Output the [X, Y] coordinate of the center of the cell containing the given text.  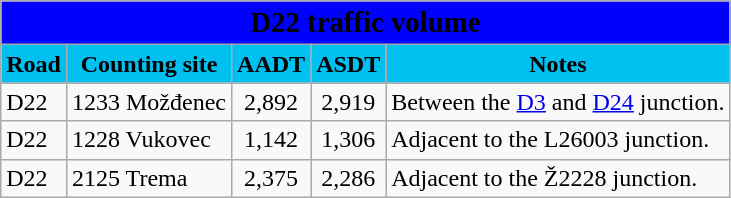
2,919 [348, 102]
ASDT [348, 64]
Notes [558, 64]
1233 Možđenec [148, 102]
2,375 [272, 178]
1,306 [348, 140]
Between the D3 and D24 junction. [558, 102]
Counting site [148, 64]
1,142 [272, 140]
Adjacent to the Ž2228 junction. [558, 178]
D22 traffic volume [366, 23]
2,286 [348, 178]
2125 Trema [148, 178]
AADT [272, 64]
Adjacent to the L26003 junction. [558, 140]
2,892 [272, 102]
1228 Vukovec [148, 140]
Road [34, 64]
